Find where the given text appears and provide that cell's center as [x, y] coordinate. 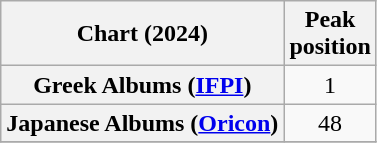
48 [330, 123]
1 [330, 85]
Japanese Albums (Oricon) [142, 123]
Chart (2024) [142, 34]
Greek Albums (IFPI) [142, 85]
Peak position [330, 34]
